Find where the given text appears and provide that cell's center as [X, Y] coordinate. 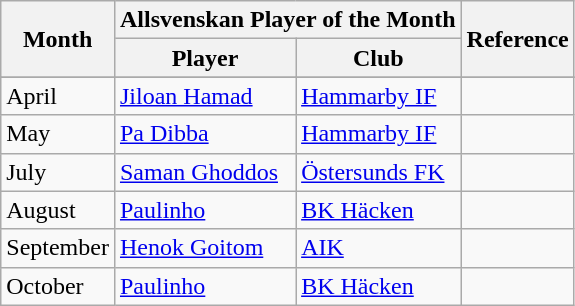
Month [58, 39]
August [58, 210]
Pa Dibba [204, 134]
Club [378, 58]
October [58, 286]
AIK [378, 248]
Östersunds FK [378, 172]
September [58, 248]
May [58, 134]
Player [204, 58]
Saman Ghoddos [204, 172]
Allsvenskan Player of the Month [288, 20]
Henok Goitom [204, 248]
Jiloan Hamad [204, 96]
April [58, 96]
Reference [518, 39]
July [58, 172]
